Determine the (x, y) coordinate at the center of the cell enclosing the given text.  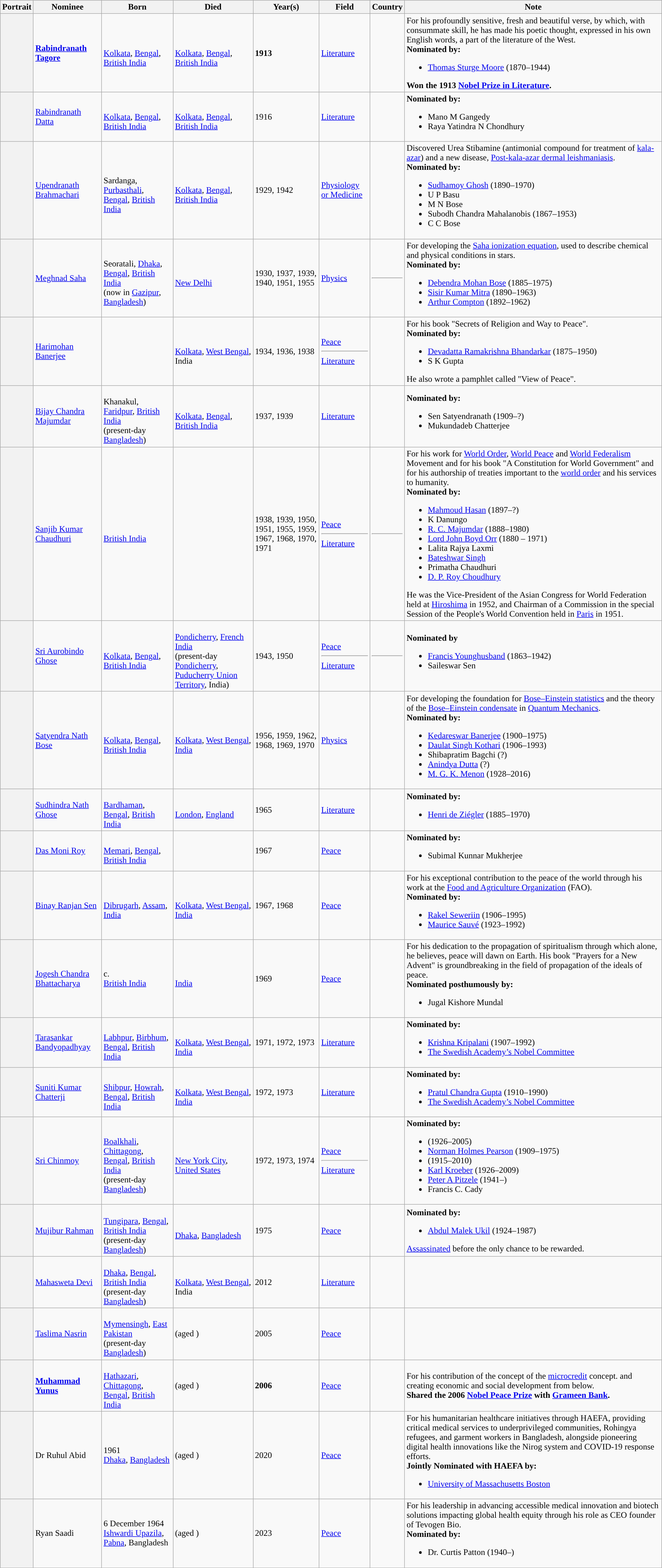
Nominated by:Mano M GangedyRaya Yatindra N Chondhury (533, 117)
Bijay Chandra Majumdar (67, 416)
Meghnad Saha (67, 278)
New York City, United States (213, 1161)
Dhaka, Bengal, British India(present-day Bangladesh) (137, 1282)
Nominated by:Henri de Ziégler (1885–1970) (533, 809)
1972, 1973, 1974 (286, 1161)
2023 (286, 1533)
1916 (286, 117)
Shibpur, Howrah, Bengal, British India (137, 1092)
1971, 1972, 1973 (286, 1043)
1930, 1937, 1939, 1940, 1951, 1955 (286, 278)
Jogesh Chandra Bhattacharya (67, 979)
1929, 1942 (286, 190)
Nominee (67, 7)
1975 (286, 1230)
Born (137, 7)
Field (345, 7)
Sanjib Kumar Chaudhuri (67, 534)
1972, 1973 (286, 1092)
1969 (286, 979)
2012 (286, 1282)
1934, 1936, 1938 (286, 351)
Sardanga, Purbasthali, Bengal, British India (137, 190)
Sri Aurobindo Ghose (67, 656)
1967 (286, 851)
Dr Ruhul Abid (67, 1455)
Rabindranath Datta (67, 117)
1965 (286, 809)
London, England (213, 809)
1913 (286, 53)
Seoratali, Dhaka, Bengal, British India(now in Gazipur, Bangladesh) (137, 278)
Rabindranath Tagore (67, 53)
Mujibur Rahman (67, 1230)
Bardhaman, Bengal, British India (137, 809)
India (213, 979)
Muhammad Yunus (67, 1385)
1956, 1959, 1962, 1968, 1969, 1970 (286, 740)
1967, 1968 (286, 905)
Nominated by:Sen Satyendranath (1909–?)Mukundadeb Chatterjee (533, 416)
Sri Chinmoy (67, 1161)
1961Dhaka, Bangladesh (137, 1455)
c. British India (137, 979)
New Delhi (213, 278)
Binay Ranjan Sen (67, 905)
Dibrugarh, Assam, India (137, 905)
Harimohan Banerjee (67, 351)
Sudhindra Nath Ghose (67, 809)
Satyendra Nath Bose (67, 740)
Pondicherry, French India(present-day Pondicherry, Puducherry Union Territory, India) (213, 656)
2006 (286, 1385)
Died (213, 7)
Memari, Bengal, British India (137, 851)
Nominated by:Abdul Malek Ukil (1924–1987)Assassinated before the only chance to be rewarded. (533, 1230)
Year(s) (286, 7)
Tungipara, Bengal, British India(present-day Bangladesh) (137, 1230)
Portrait (17, 7)
Nominated by:Krishna Kripalani (1907–1992)The Swedish Academy’s Nobel Committee (533, 1043)
2020 (286, 1455)
Nominated by:Subimal Kunnar Mukherjee (533, 851)
1938, 1939, 1950, 1951, 1955, 1959, 1967, 1968, 1970, 1971 (286, 534)
Dhaka, Bangladesh (213, 1230)
British India (137, 534)
Labhpur, Birbhum, Bengal, British India (137, 1043)
Mymensingh, East Pakistan(present-day Bangladesh) (137, 1334)
2005 (286, 1334)
Hathazari, Chittagong, Bengal, British India (137, 1385)
1937, 1939 (286, 416)
Taslima Nasrin (67, 1334)
Boalkhali, Chittagong, Bengal, British India(present-day Bangladesh) (137, 1161)
Mahasweta Devi (67, 1282)
Physiology or Medicine (345, 190)
Suniti Kumar Chatterji (67, 1092)
Das Moni Roy (67, 851)
Nominated byFrancis Younghusband (1863–1942)Saileswar Sen (533, 656)
Note (533, 7)
Country (387, 7)
Nominated by:Pratul Chandra Gupta (1910–1990)The Swedish Academy’s Nobel Committee (533, 1092)
Tarasankar Bandyopadhyay (67, 1043)
6 December 1964Ishwardi Upazila, Pabna, Bangladesh (137, 1533)
Ryan Saadi (67, 1533)
Upendranath Brahmachari (67, 190)
Nominated by: (1926–2005)Norman Holmes Pearson (1909–1975) (1915–2010)Karl Kroeber (1926–2009)Peter A Pitzele (1941–)Francis C. Cady (533, 1161)
Khanakul, Faridpur, British India(present-day Bangladesh) (137, 416)
1943, 1950 (286, 656)
